Return the [X, Y] coordinate for the center point of the cell that contains the specified text.  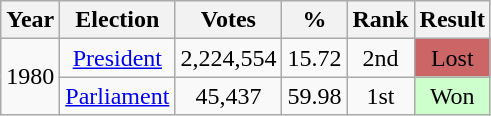
Lost [452, 58]
2nd [380, 58]
1980 [30, 77]
15.72 [314, 58]
Won [452, 96]
Year [30, 20]
Parliament [118, 96]
% [314, 20]
Election [118, 20]
Rank [380, 20]
Result [452, 20]
1st [380, 96]
2,224,554 [228, 58]
Votes [228, 20]
President [118, 58]
59.98 [314, 96]
45,437 [228, 96]
